Output the [x, y] coordinate of the center of the cell containing the given text.  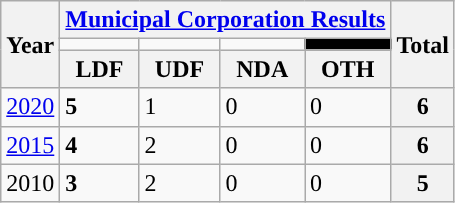
NDA [262, 69]
1 [180, 107]
2010 [30, 183]
OTH [347, 69]
2020 [30, 107]
4 [100, 145]
2015 [30, 145]
LDF [100, 69]
Municipal Corporation Results [226, 20]
Total [423, 44]
Year [30, 44]
UDF [180, 69]
3 [100, 183]
